From the cell containing the given text, extract its center point as [X, Y] coordinate. 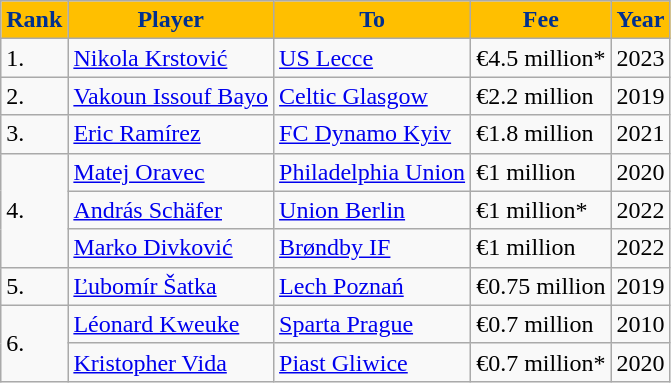
Brøndby IF [372, 248]
Kristopher Vida [171, 362]
Celtic Glasgow [372, 96]
Player [171, 20]
András Schäfer [171, 210]
€4.5 million* [541, 58]
Ľubomír Šatka [171, 286]
Fee [541, 20]
2023 [640, 58]
Sparta Prague [372, 324]
FC Dynamo Kyiv [372, 134]
€0.7 million [541, 324]
2010 [640, 324]
€2.2 million [541, 96]
5. [34, 286]
Marko Divković [171, 248]
€0.7 million* [541, 362]
6. [34, 343]
Philadelphia Union [372, 172]
3. [34, 134]
Vakoun Issouf Bayo [171, 96]
Eric Ramírez [171, 134]
€1 million* [541, 210]
2. [34, 96]
1. [34, 58]
Matej Oravec [171, 172]
Union Berlin [372, 210]
To [372, 20]
Lech Poznań [372, 286]
€1.8 million [541, 134]
Piast Gliwice [372, 362]
Year [640, 20]
US Lecce [372, 58]
€0.75 million [541, 286]
4. [34, 210]
Rank [34, 20]
2021 [640, 134]
Nikola Krstović [171, 58]
Léonard Kweuke [171, 324]
